Capture the cell that displays the provided text and extract its [X, Y] central coordinate. 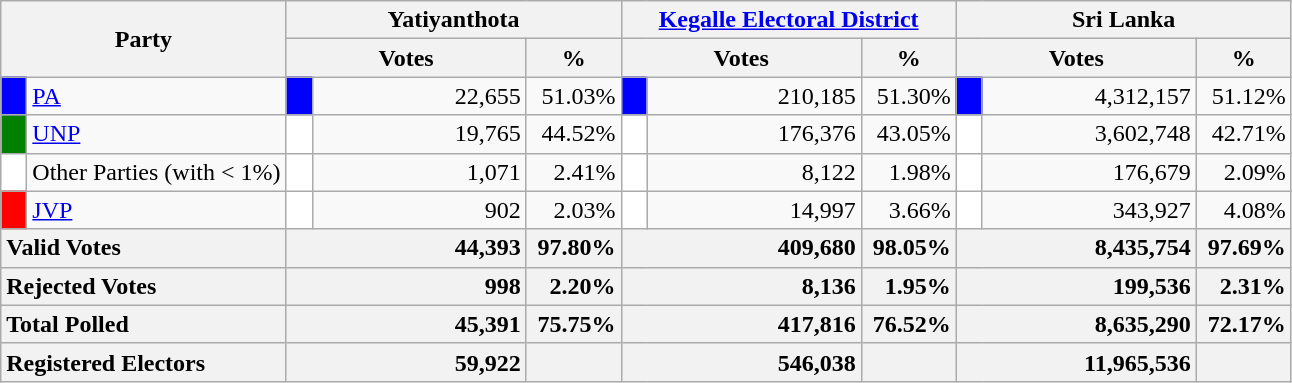
8,122 [754, 172]
409,680 [741, 248]
3,602,748 [1089, 134]
417,816 [741, 324]
4.08% [1244, 210]
PA [156, 96]
2.20% [574, 286]
199,536 [1076, 286]
998 [406, 286]
14,997 [754, 210]
51.12% [1244, 96]
44.52% [574, 134]
546,038 [741, 362]
902 [419, 210]
45,391 [406, 324]
97.80% [574, 248]
Yatiyanthota [454, 20]
3.66% [908, 210]
Sri Lanka [1124, 20]
19,765 [419, 134]
Rejected Votes [144, 286]
97.69% [1244, 248]
44,393 [406, 248]
JVP [156, 210]
Kegalle Electoral District [788, 20]
76.52% [908, 324]
75.75% [574, 324]
176,376 [754, 134]
59,922 [406, 362]
2.31% [1244, 286]
8,635,290 [1076, 324]
51.03% [574, 96]
2.41% [574, 172]
1,071 [419, 172]
11,965,536 [1076, 362]
43.05% [908, 134]
22,655 [419, 96]
UNP [156, 134]
Party [144, 39]
Registered Electors [144, 362]
343,927 [1089, 210]
1.98% [908, 172]
Total Polled [144, 324]
Other Parties (with < 1%) [156, 172]
210,185 [754, 96]
Valid Votes [144, 248]
176,679 [1089, 172]
8,136 [741, 286]
1.95% [908, 286]
98.05% [908, 248]
4,312,157 [1089, 96]
42.71% [1244, 134]
51.30% [908, 96]
72.17% [1244, 324]
8,435,754 [1076, 248]
2.09% [1244, 172]
2.03% [574, 210]
